Identify which cell holds the provided text, then report its (x, y) central coordinate. 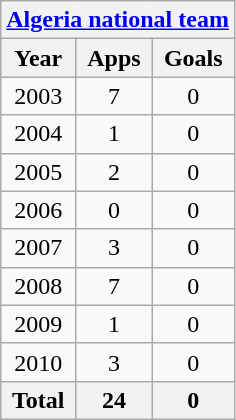
Apps (114, 58)
Goals (193, 58)
Total (38, 400)
2003 (38, 96)
Algeria national team (118, 20)
2007 (38, 248)
2010 (38, 362)
2005 (38, 172)
2 (114, 172)
2008 (38, 286)
24 (114, 400)
2006 (38, 210)
2004 (38, 134)
Year (38, 58)
2009 (38, 324)
